For the text-containing cell, return its midpoint in (x, y) coordinate format. 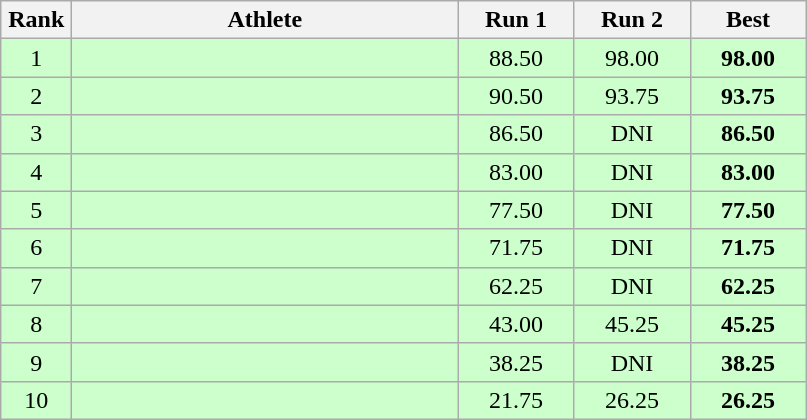
1 (36, 58)
8 (36, 324)
Athlete (265, 20)
7 (36, 286)
5 (36, 210)
Run 1 (516, 20)
3 (36, 134)
21.75 (516, 400)
10 (36, 400)
Run 2 (632, 20)
6 (36, 248)
43.00 (516, 324)
Best (748, 20)
2 (36, 96)
90.50 (516, 96)
9 (36, 362)
4 (36, 172)
Rank (36, 20)
88.50 (516, 58)
